Search for the cell housing the specified text and yield its (x, y) center coordinate. 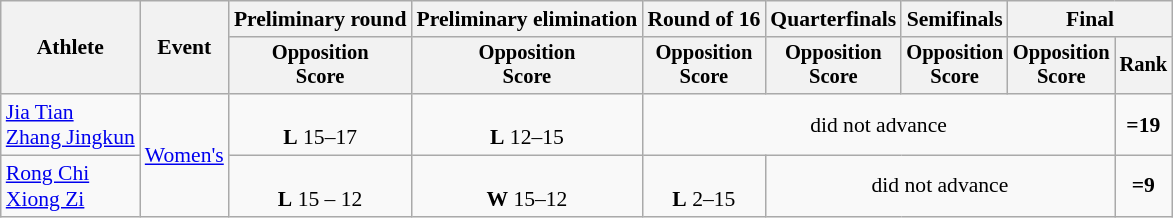
Women's (184, 155)
Final (1090, 19)
L 15–17 (320, 124)
Event (184, 48)
Quarterfinals (833, 19)
Preliminary round (320, 19)
Semifinals (954, 19)
=9 (1144, 186)
W 15–12 (526, 186)
Preliminary elimination (526, 19)
L 15 – 12 (320, 186)
Athlete (70, 48)
L 2–15 (704, 186)
Jia Tian Zhang Jingkun (70, 124)
Rank (1144, 66)
=19 (1144, 124)
Round of 16 (704, 19)
L 12–15 (526, 124)
Rong ChiXiong Zi (70, 186)
